Search for the cell housing the specified text and yield its (X, Y) center coordinate. 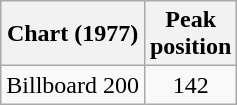
142 (190, 85)
Chart (1977) (73, 34)
Billboard 200 (73, 85)
Peakposition (190, 34)
